Identify which cell holds the provided text, then report its [X, Y] central coordinate. 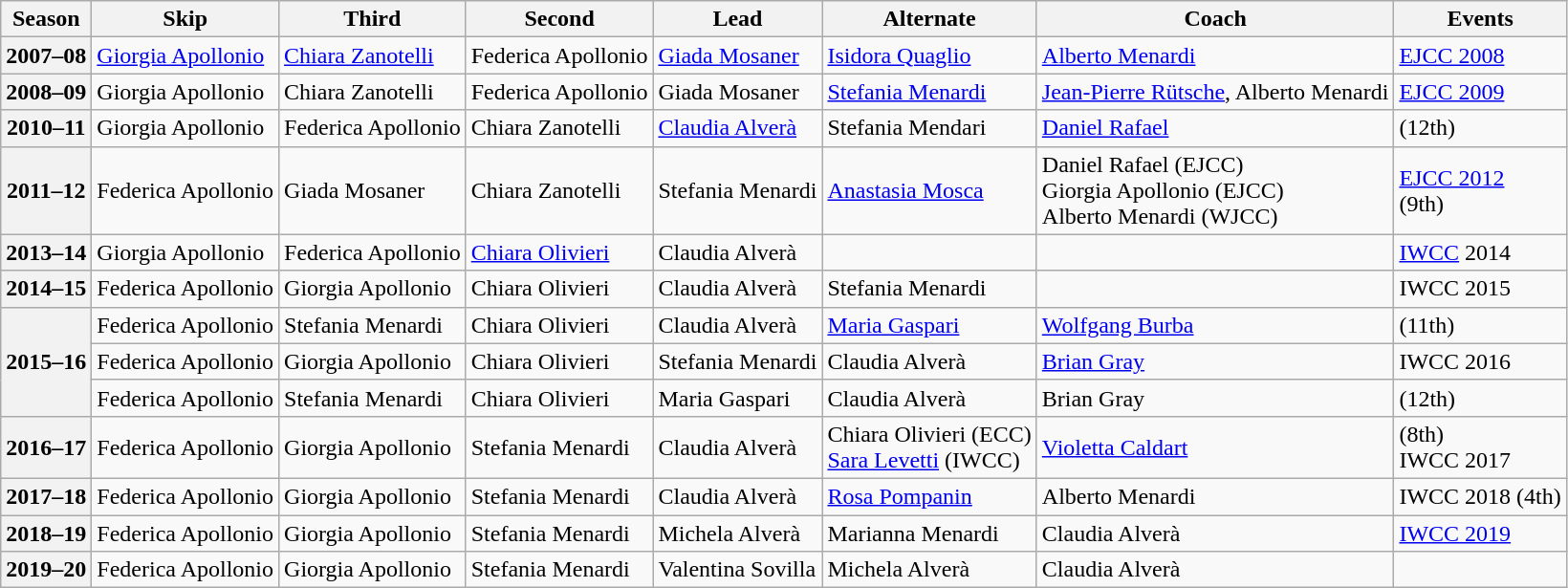
IWCC 2018 (4th) [1480, 496]
Lead [738, 19]
2013–14 [46, 252]
EJCC 2008 [1480, 55]
IWCC 2015 [1480, 289]
Coach [1215, 19]
Jean-Pierre Rütsche, Alberto Menardi [1215, 92]
2017–18 [46, 496]
2010–11 [46, 128]
Alternate [929, 19]
Season [46, 19]
Second [559, 19]
2011–12 [46, 190]
EJCC 2009 [1480, 92]
Daniel Rafael [1215, 128]
EJCC 2012 (9th) [1480, 190]
2007–08 [46, 55]
2018–19 [46, 533]
2014–15 [46, 289]
Marianna Menardi [929, 533]
Violetta Caldart [1215, 447]
Skip [185, 19]
IWCC 2016 [1480, 361]
(8th)IWCC 2017 [1480, 447]
Anastasia Mosca [929, 190]
2019–20 [46, 570]
Third [373, 19]
Chiara Olivieri (ECC)Sara Levetti (IWCC) [929, 447]
(11th) [1480, 325]
Isidora Quaglio [929, 55]
Valentina Sovilla [738, 570]
2008–09 [46, 92]
2016–17 [46, 447]
Daniel Rafael (EJCC)Giorgia Apollonio (EJCC)Alberto Menardi (WJCC) [1215, 190]
IWCC 2014 [1480, 252]
Wolfgang Burba [1215, 325]
2015–16 [46, 361]
Stefania Mendari [929, 128]
Rosa Pompanin [929, 496]
IWCC 2019 [1480, 533]
Events [1480, 19]
